Pinpoint the cell where the given text exists, returning its (X, Y) midpoint coordinate. 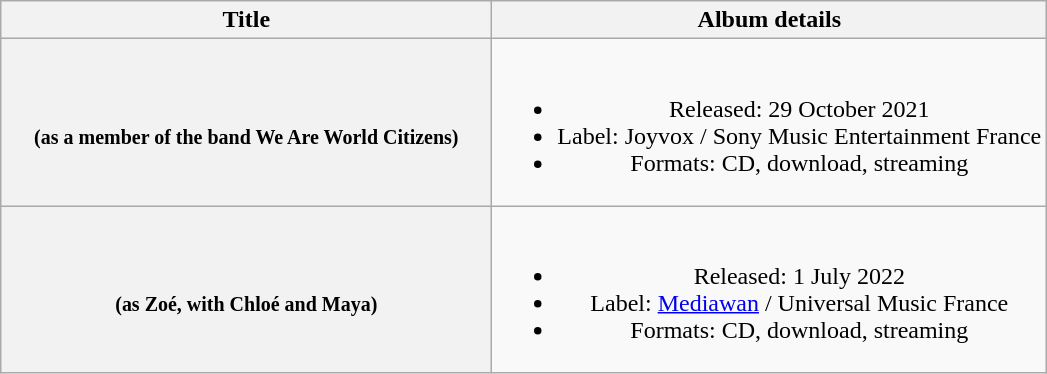
(as Zoé, with Chloé and Maya) (246, 290)
Title (246, 20)
(as a member of the band We Are World Citizens) (246, 122)
Album details (770, 20)
Released: 29 October 2021Label: Joyvox / Sony Music Entertainment FranceFormats: CD, download, streaming (770, 122)
Released: 1 July 2022Label: Mediawan / Universal Music FranceFormats: CD, download, streaming (770, 290)
